Locate the cell with the specified text and output its [X, Y] center coordinate. 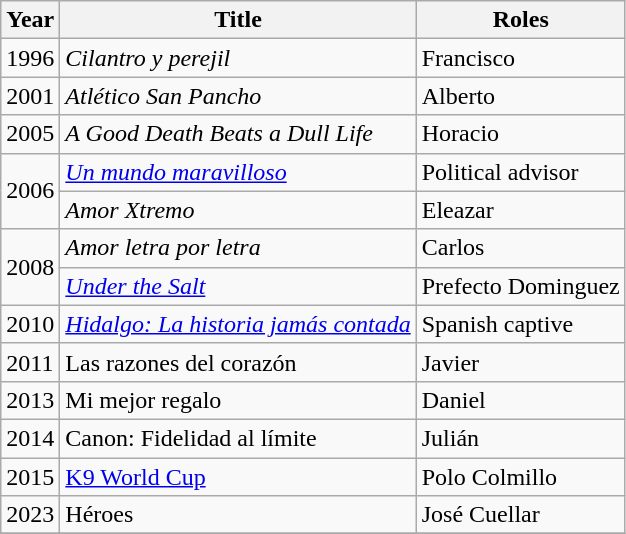
Francisco [520, 58]
Eleazar [520, 210]
Under the Salt [238, 286]
Prefecto Dominguez [520, 286]
1996 [30, 58]
K9 World Cup [238, 477]
Hidalgo: La historia jamás contada [238, 324]
Héroes [238, 515]
2005 [30, 134]
Alberto [520, 96]
A Good Death Beats a Dull Life [238, 134]
Mi mejor regalo [238, 400]
2001 [30, 96]
Un mundo maravilloso [238, 172]
2006 [30, 191]
Daniel [520, 400]
2010 [30, 324]
Cilantro y perejil [238, 58]
Political advisor [520, 172]
Spanish captive [520, 324]
2011 [30, 362]
Canon: Fidelidad al límite [238, 438]
Amor letra por letra [238, 248]
Year [30, 20]
Carlos [520, 248]
Atlético San Pancho [238, 96]
Roles [520, 20]
Amor Xtremo [238, 210]
Julián [520, 438]
Polo Colmillo [520, 477]
Javier [520, 362]
2014 [30, 438]
José Cuellar [520, 515]
2023 [30, 515]
Horacio [520, 134]
2013 [30, 400]
Title [238, 20]
2015 [30, 477]
Las razones del corazón [238, 362]
2008 [30, 267]
